Scan for the cell matching the given text and deliver its [X, Y] coordinate at center. 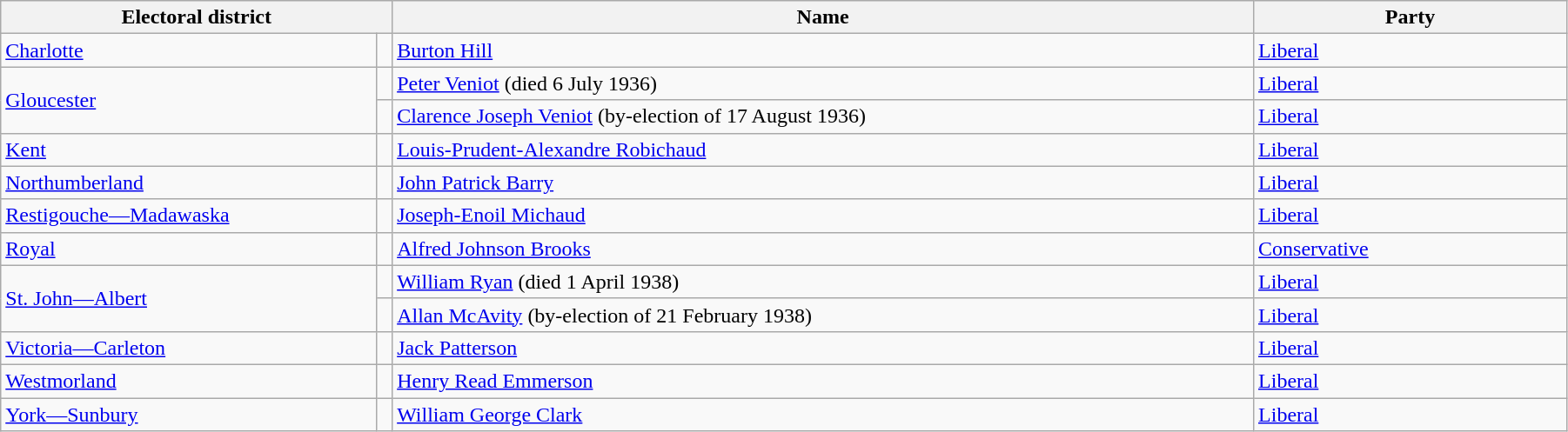
Charlotte [189, 50]
Electoral district [197, 17]
Louis-Prudent-Alexandre Robichaud [823, 150]
Gloucester [189, 100]
Party [1411, 17]
Alfred Johnson Brooks [823, 249]
Conservative [1411, 249]
Jack Patterson [823, 348]
Allan McAvity (by-election of 21 February 1938) [823, 315]
John Patrick Barry [823, 183]
York—Sunbury [189, 415]
William George Clark [823, 415]
Clarence Joseph Veniot (by-election of 17 August 1936) [823, 116]
Peter Veniot (died 6 July 1936) [823, 83]
Burton Hill [823, 50]
Restigouche—Madawaska [189, 216]
Northumberland [189, 183]
Westmorland [189, 381]
St. John—Albert [189, 298]
William Ryan (died 1 April 1938) [823, 282]
Kent [189, 150]
Royal [189, 249]
Name [823, 17]
Joseph-Enoil Michaud [823, 216]
Henry Read Emmerson [823, 381]
Victoria—Carleton [189, 348]
